Determine the [X, Y] coordinate at the center of the cell enclosing the given text.  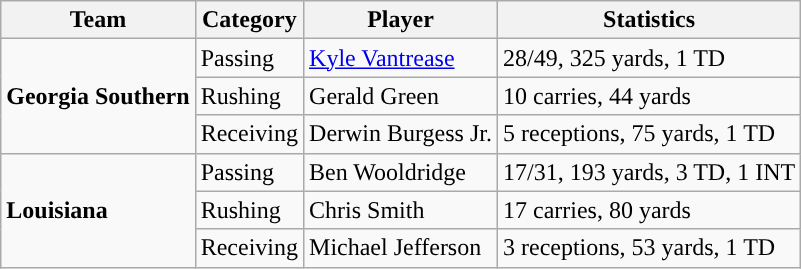
17 carries, 80 yards [648, 210]
Kyle Vantrease [401, 58]
Louisiana [98, 210]
Team [98, 20]
28/49, 325 yards, 1 TD [648, 58]
3 receptions, 53 yards, 1 TD [648, 248]
Statistics [648, 20]
Ben Wooldridge [401, 172]
17/31, 193 yards, 3 TD, 1 INT [648, 172]
Category [249, 20]
Michael Jefferson [401, 248]
10 carries, 44 yards [648, 96]
Gerald Green [401, 96]
Player [401, 20]
Chris Smith [401, 210]
Georgia Southern [98, 96]
Derwin Burgess Jr. [401, 134]
5 receptions, 75 yards, 1 TD [648, 134]
